Return (X, Y) of the center of cell containing provided text 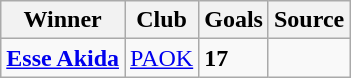
17 (234, 58)
Club (162, 20)
PAOK (162, 58)
Source (308, 20)
Esse Akida (63, 58)
Goals (234, 20)
Winner (63, 20)
